Capture the cell that displays the provided text and extract its (x, y) central coordinate. 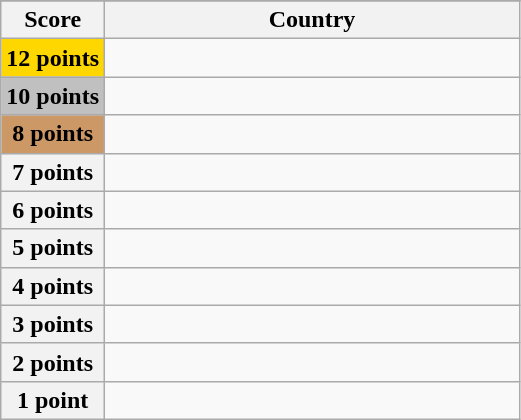
10 points (53, 96)
Country (312, 20)
7 points (53, 172)
12 points (53, 58)
6 points (53, 210)
1 point (53, 400)
Score (53, 20)
5 points (53, 248)
4 points (53, 286)
2 points (53, 362)
3 points (53, 324)
8 points (53, 134)
